Return the [x, y] coordinate for the center point of the cell that contains the specified text.  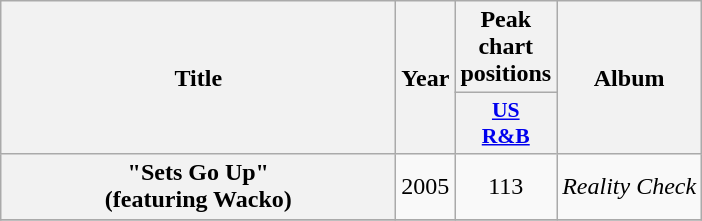
Year [426, 78]
USR&B [506, 124]
"Sets Go Up"(featuring Wacko) [198, 186]
Album [630, 78]
Peak chart positions [506, 47]
113 [506, 186]
Title [198, 78]
2005 [426, 186]
Reality Check [630, 186]
